Provide the (x, y) coordinate of the cell's center where the given text is located.  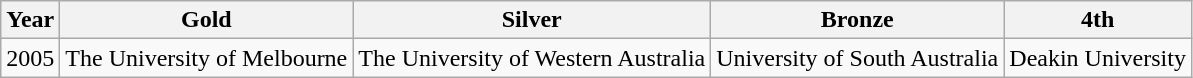
Silver (532, 20)
Deakin University (1098, 58)
Year (30, 20)
University of South Australia (858, 58)
4th (1098, 20)
Bronze (858, 20)
The University of Western Australia (532, 58)
2005 (30, 58)
The University of Melbourne (206, 58)
Gold (206, 20)
